Return (X, Y) of the center of cell containing provided text 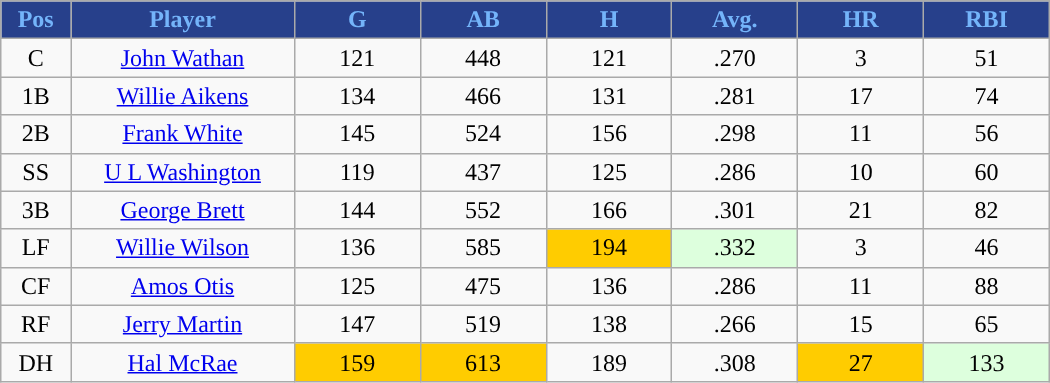
.332 (735, 248)
LF (36, 248)
SS (36, 172)
John Wathan (183, 58)
21 (861, 210)
RBI (987, 20)
.266 (735, 324)
88 (987, 286)
CF (36, 286)
27 (861, 362)
10 (861, 172)
189 (609, 362)
51 (987, 58)
.298 (735, 134)
15 (861, 324)
.270 (735, 58)
134 (357, 96)
74 (987, 96)
George Brett (183, 210)
Pos (36, 20)
.281 (735, 96)
Avg. (735, 20)
144 (357, 210)
Hal McRae (183, 362)
133 (987, 362)
194 (609, 248)
156 (609, 134)
HR (861, 20)
.301 (735, 210)
466 (483, 96)
Willie Wilson (183, 248)
C (36, 58)
Frank White (183, 134)
138 (609, 324)
DH (36, 362)
119 (357, 172)
.308 (735, 362)
65 (987, 324)
552 (483, 210)
519 (483, 324)
131 (609, 96)
Willie Aikens (183, 96)
AB (483, 20)
RF (36, 324)
2B (36, 134)
Amos Otis (183, 286)
Player (183, 20)
1B (36, 96)
Jerry Martin (183, 324)
437 (483, 172)
147 (357, 324)
166 (609, 210)
46 (987, 248)
524 (483, 134)
U L Washington (183, 172)
448 (483, 58)
G (357, 20)
3B (36, 210)
585 (483, 248)
17 (861, 96)
159 (357, 362)
H (609, 20)
475 (483, 286)
613 (483, 362)
60 (987, 172)
82 (987, 210)
145 (357, 134)
56 (987, 134)
